Detect which cell encompasses the target text, then output its (X, Y) center coordinate. 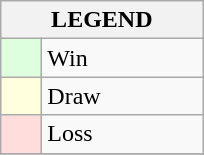
Draw (122, 96)
Win (122, 58)
Loss (122, 134)
LEGEND (102, 20)
